Provide the [X, Y] coordinate of the cell's center where the given text is located.  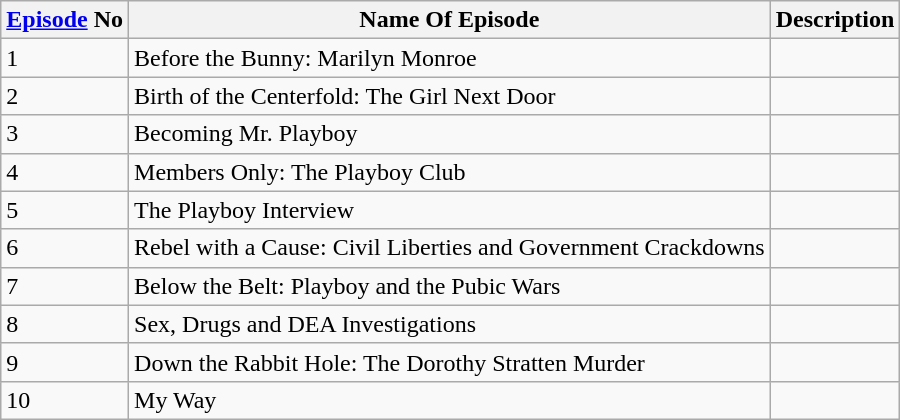
Members Only: The Playboy Club [450, 172]
3 [65, 134]
9 [65, 362]
1 [65, 58]
My Way [450, 400]
Down the Rabbit Hole: The Dorothy Stratten Murder [450, 362]
6 [65, 248]
Name Of Episode [450, 20]
8 [65, 324]
Episode No [65, 20]
Birth of the Centerfold: The Girl Next Door [450, 96]
Sex, Drugs and DEA Investigations [450, 324]
4 [65, 172]
Below the Belt: Playboy and the Pubic Wars [450, 286]
5 [65, 210]
7 [65, 286]
The Playboy Interview [450, 210]
Description [835, 20]
2 [65, 96]
10 [65, 400]
Before the Bunny: Marilyn Monroe [450, 58]
Becoming Mr. Playboy [450, 134]
Rebel with a Cause: Civil Liberties and Government Crackdowns [450, 248]
